Identify which cell holds the provided text, then report its (X, Y) central coordinate. 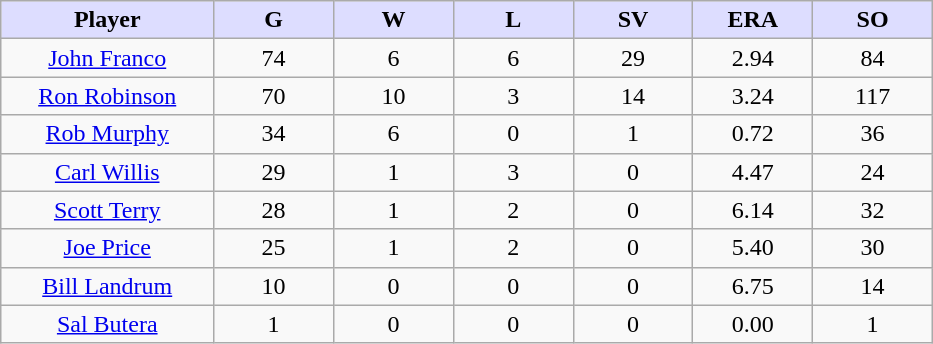
SV (633, 20)
Bill Landrum (108, 286)
70 (274, 96)
34 (274, 134)
W (393, 20)
L (513, 20)
5.40 (753, 248)
Carl Willis (108, 172)
25 (274, 248)
84 (873, 58)
36 (873, 134)
0.00 (753, 324)
Sal Butera (108, 324)
32 (873, 210)
30 (873, 248)
74 (274, 58)
Rob Murphy (108, 134)
24 (873, 172)
Scott Terry (108, 210)
Ron Robinson (108, 96)
4.47 (753, 172)
G (274, 20)
John Franco (108, 58)
28 (274, 210)
ERA (753, 20)
6.75 (753, 286)
Joe Price (108, 248)
0.72 (753, 134)
117 (873, 96)
6.14 (753, 210)
Player (108, 20)
3.24 (753, 96)
2.94 (753, 58)
SO (873, 20)
